Search for the cell housing the specified text and yield its (x, y) center coordinate. 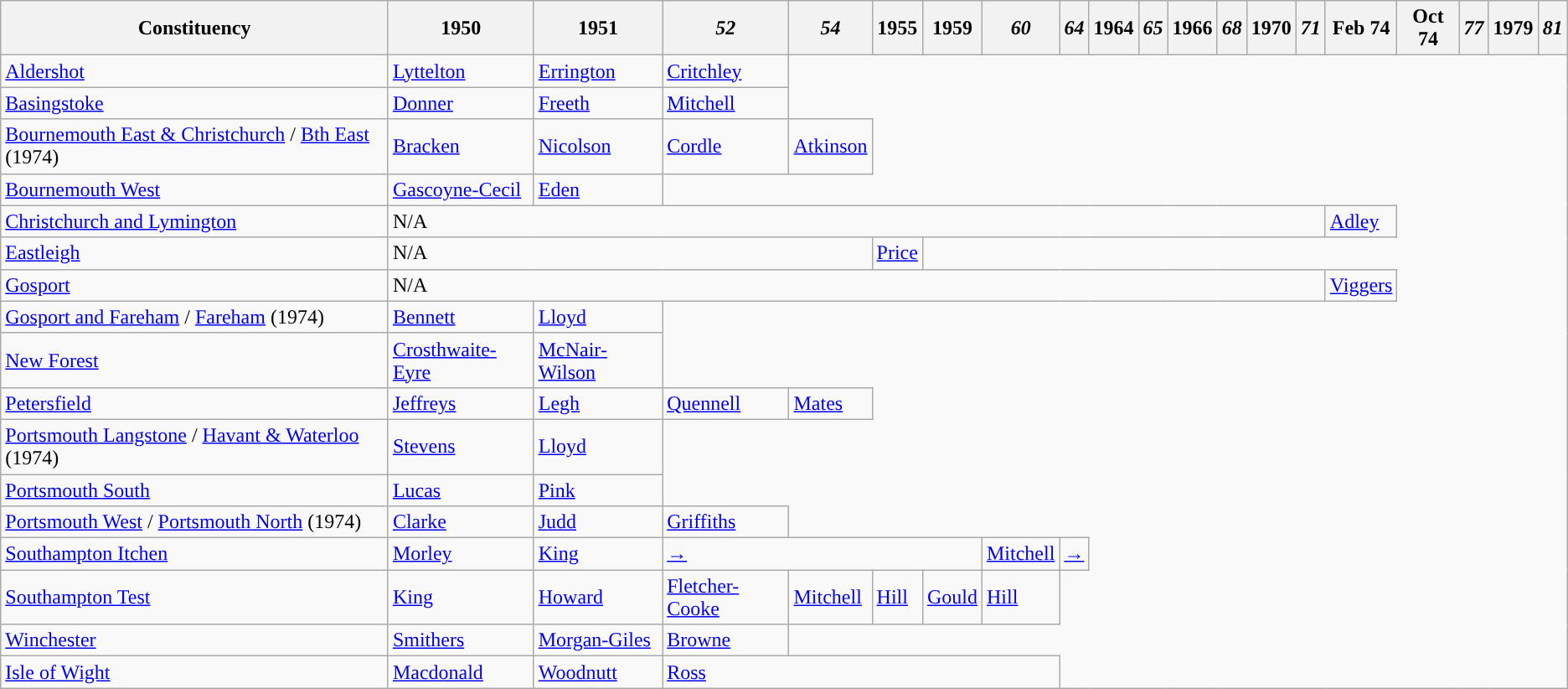
60 (1020, 28)
Christchurch and Lymington (194, 221)
Griffiths (725, 522)
Legh (598, 403)
1970 (1271, 28)
Woodnutt (598, 672)
Donner (461, 103)
Atkinson (831, 146)
Howard (598, 597)
Gould (952, 597)
Winchester (194, 640)
64 (1074, 28)
Fletcher-Cooke (725, 597)
Gosport (194, 285)
1951 (598, 28)
Macdonald (461, 672)
Critchley (725, 71)
Portsmouth Langstone / Havant & Waterloo (1974) (194, 446)
1979 (1513, 28)
65 (1153, 28)
Eastleigh (194, 253)
Petersfield (194, 403)
Constituency (194, 28)
Lyttelton (461, 71)
Southampton Test (194, 597)
71 (1310, 28)
Clarke (461, 522)
Feb 74 (1361, 28)
McNair-Wilson (598, 360)
52 (725, 28)
Adley (1361, 221)
Pink (598, 490)
Eden (598, 189)
Oct 74 (1428, 28)
Southampton Itchen (194, 554)
54 (831, 28)
Morley (461, 554)
Morgan-Giles (598, 640)
Isle of Wight (194, 672)
1966 (1193, 28)
New Forest (194, 360)
Ross (861, 672)
1955 (897, 28)
Gosport and Fareham / Fareham (1974) (194, 317)
Bournemouth West (194, 189)
Lucas (461, 490)
Portsmouth West / Portsmouth North (1974) (194, 522)
Quennell (725, 403)
Viggers (1361, 285)
Price (897, 253)
Bracken (461, 146)
Jeffreys (461, 403)
Portsmouth South (194, 490)
81 (1553, 28)
Cordle (725, 146)
Basingstoke (194, 103)
Browne (725, 640)
Aldershot (194, 71)
Crosthwaite-Eyre (461, 360)
Smithers (461, 640)
Judd (598, 522)
1950 (461, 28)
Errington (598, 71)
77 (1474, 28)
1964 (1114, 28)
Gascoyne-Cecil (461, 189)
1959 (952, 28)
Freeth (598, 103)
Bournemouth East & Christchurch / Bth East (1974) (194, 146)
Bennett (461, 317)
68 (1231, 28)
Stevens (461, 446)
Mates (831, 403)
Nicolson (598, 146)
